Return (x, y) of the center of cell containing provided text 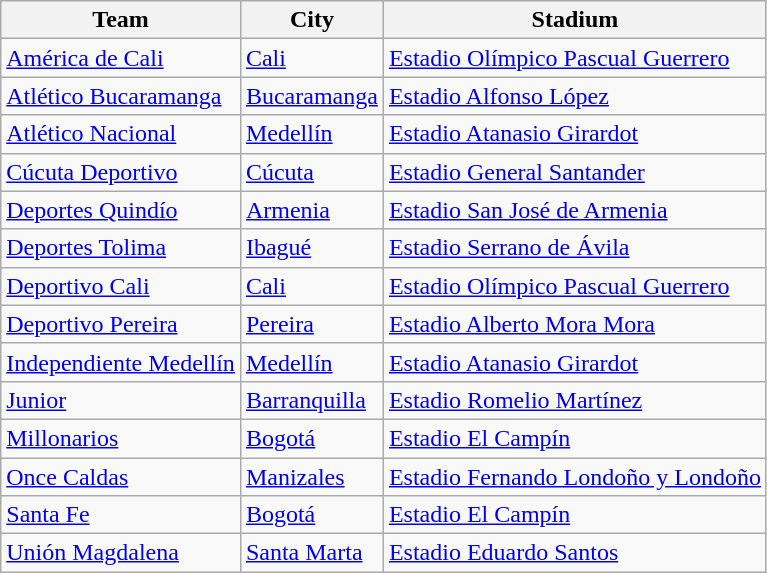
City (312, 20)
América de Cali (121, 58)
Estadio San José de Armenia (574, 210)
Team (121, 20)
Atlético Nacional (121, 134)
Deportes Quindío (121, 210)
Independiente Medellín (121, 362)
Manizales (312, 477)
Millonarios (121, 438)
Pereira (312, 324)
Santa Marta (312, 553)
Armenia (312, 210)
Estadio Alfonso López (574, 96)
Estadio Serrano de Ávila (574, 248)
Estadio Alberto Mora Mora (574, 324)
Deportivo Pereira (121, 324)
Atlético Bucaramanga (121, 96)
Estadio General Santander (574, 172)
Bucaramanga (312, 96)
Ibagué (312, 248)
Santa Fe (121, 515)
Deportivo Cali (121, 286)
Barranquilla (312, 400)
Cúcuta Deportivo (121, 172)
Estadio Romelio Martínez (574, 400)
Estadio Fernando Londoño y Londoño (574, 477)
Cúcuta (312, 172)
Estadio Eduardo Santos (574, 553)
Unión Magdalena (121, 553)
Stadium (574, 20)
Deportes Tolima (121, 248)
Once Caldas (121, 477)
Junior (121, 400)
